For the text-containing cell, return its midpoint in (X, Y) coordinate format. 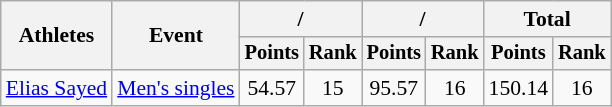
150.14 (518, 88)
Total (548, 19)
Elias Sayed (56, 88)
95.57 (394, 88)
Men's singles (176, 88)
Athletes (56, 36)
54.57 (272, 88)
Event (176, 36)
15 (333, 88)
